Identify which cell holds the provided text, then report its [x, y] central coordinate. 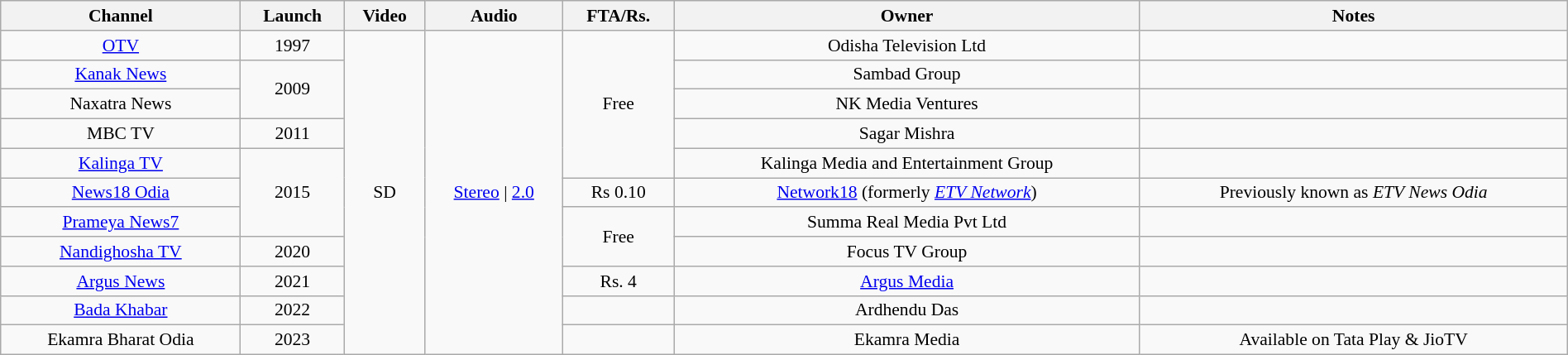
Prameya News7 [121, 223]
2023 [293, 340]
Nandighosha TV [121, 252]
NK Media Ventures [906, 104]
FTA/Rs. [619, 16]
2009 [293, 89]
Available on Tata Play & JioTV [1353, 340]
Previously known as ETV News Odia [1353, 193]
Video [385, 16]
Stereo | 2.0 [494, 193]
2021 [293, 281]
Owner [906, 16]
Channel [121, 16]
Ekamra Bharat Odia [121, 340]
Naxatra News [121, 104]
Rs 0.10 [619, 193]
Summa Real Media Pvt Ltd [906, 223]
Argus News [121, 281]
2020 [293, 252]
Odisha Television Ltd [906, 46]
Audio [494, 16]
Sagar Mishra [906, 134]
Network18 (formerly ETV Network) [906, 193]
Kalinga Media and Entertainment Group [906, 163]
Launch [293, 16]
Focus TV Group [906, 252]
2011 [293, 134]
Sambad Group [906, 74]
2022 [293, 310]
OTV [121, 46]
Notes [1353, 16]
Bada Khabar [121, 310]
News18 Odia [121, 193]
MBC TV [121, 134]
Ardhendu Das [906, 310]
2015 [293, 192]
Ekamra Media [906, 340]
Kalinga TV [121, 163]
Rs. 4 [619, 281]
1997 [293, 46]
SD [385, 193]
Argus Media [906, 281]
Kanak News [121, 74]
